Scan for the cell matching the given text and deliver its [x, y] coordinate at center. 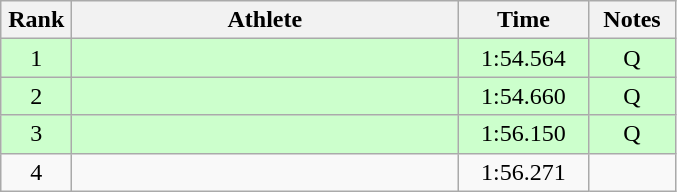
Time [524, 20]
1 [36, 58]
2 [36, 96]
3 [36, 134]
Notes [632, 20]
1:54.564 [524, 58]
Rank [36, 20]
1:56.271 [524, 172]
1:56.150 [524, 134]
Athlete [265, 20]
4 [36, 172]
1:54.660 [524, 96]
